Locate the cell with the specified text and output its [X, Y] center coordinate. 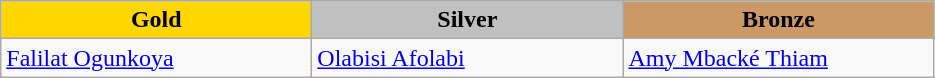
Falilat Ogunkoya [156, 58]
Olabisi Afolabi [468, 58]
Gold [156, 20]
Bronze [778, 20]
Amy Mbacké Thiam [778, 58]
Silver [468, 20]
